Return the [X, Y] coordinate for the center point of the cell that contains the specified text.  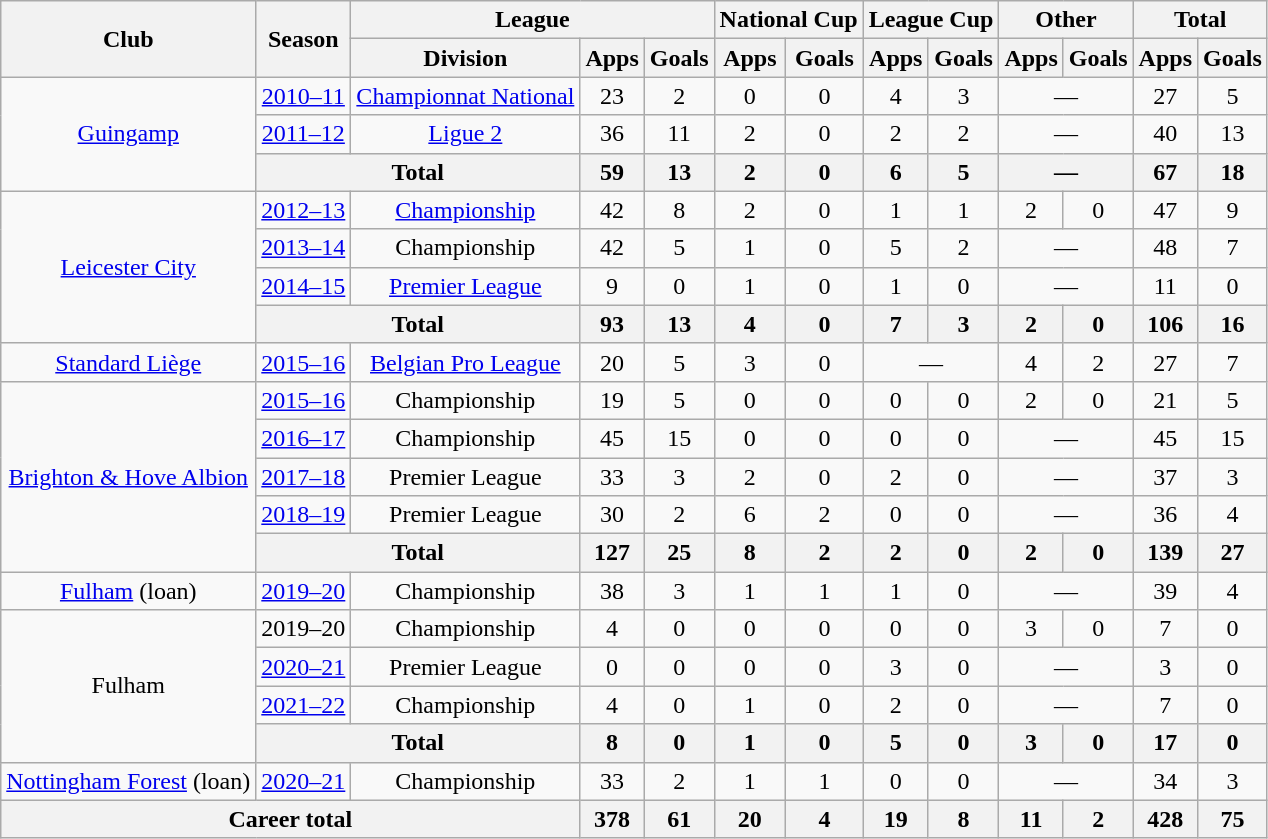
67 [1165, 172]
23 [612, 96]
2010–11 [304, 96]
Other [1066, 20]
Ligue 2 [466, 134]
Club [128, 39]
18 [1233, 172]
378 [612, 819]
Career total [290, 819]
League Cup [931, 20]
93 [612, 324]
2016–17 [304, 438]
Fulham [128, 686]
League [532, 20]
2021–22 [304, 705]
37 [1165, 477]
Division [466, 58]
40 [1165, 134]
17 [1165, 743]
Leicester City [128, 267]
139 [1165, 553]
48 [1165, 248]
16 [1233, 324]
2012–13 [304, 210]
106 [1165, 324]
127 [612, 553]
2014–15 [304, 286]
59 [612, 172]
61 [679, 819]
Fulham (loan) [128, 591]
30 [612, 515]
Nottingham Forest (loan) [128, 781]
2018–19 [304, 515]
2017–18 [304, 477]
Brighton & Hove Albion [128, 476]
38 [612, 591]
25 [679, 553]
Belgian Pro League [466, 362]
34 [1165, 781]
2013–14 [304, 248]
21 [1165, 400]
Championnat National [466, 96]
47 [1165, 210]
Standard Liège [128, 362]
2011–12 [304, 134]
75 [1233, 819]
39 [1165, 591]
National Cup [788, 20]
428 [1165, 819]
Season [304, 39]
Guingamp [128, 134]
